Return the (x, y) coordinate for the center point of the cell that contains the specified text.  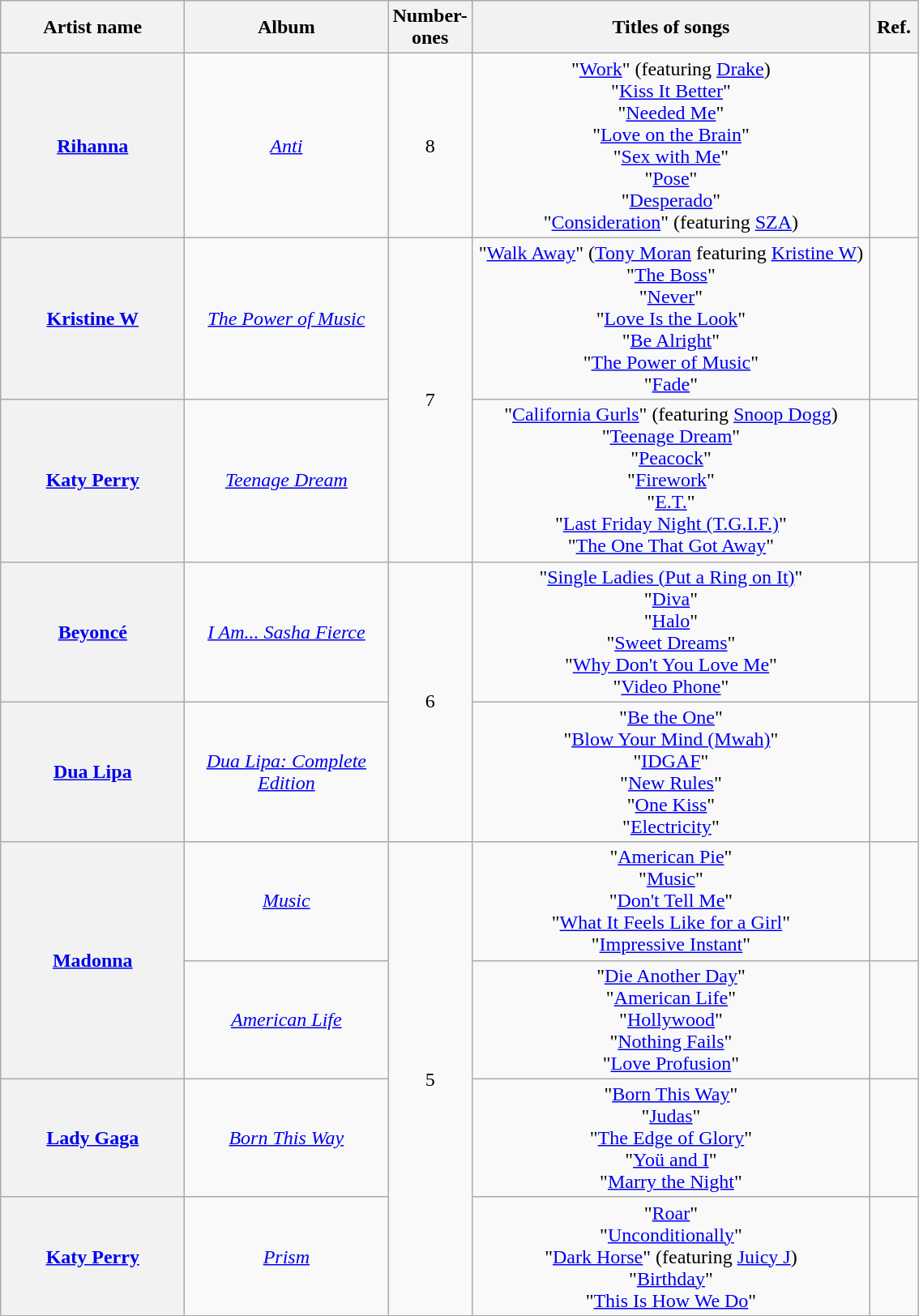
Prism (287, 1256)
8 (430, 146)
"Single Ladies (Put a Ring on It)" "Diva" "Halo" "Sweet Dreams" "Why Don't You Love Me" "Video Phone" (671, 632)
Teenage Dream (287, 481)
The Power of Music (287, 318)
Album (287, 28)
Rihanna (92, 146)
Kristine W (92, 318)
Artist name (92, 28)
"Born This Way" "Judas" "The Edge of Glory" "Yoü and I" "Marry the Night" (671, 1138)
Dua Lipa (92, 771)
6 (430, 702)
Music (287, 901)
"American Pie" "Music" "Don't Tell Me" "What It Feels Like for a Girl" "Impressive Instant" (671, 901)
"Walk Away" (Tony Moran featuring Kristine W) "The Boss" "Never" "Love Is the Look" "Be Alright" "The Power of Music" "Fade" (671, 318)
Anti (287, 146)
7 (430, 399)
I Am... Sasha Fierce (287, 632)
Dua Lipa: Complete Edition (287, 771)
Madonna (92, 960)
"Be the One" "Blow Your Mind (Mwah)" "IDGAF" "New Rules" "One Kiss" "Electricity" (671, 771)
Number-ones (430, 28)
Lady Gaga (92, 1138)
Beyoncé (92, 632)
Titles of songs (671, 28)
5 (430, 1079)
"California Gurls" (featuring Snoop Dogg) "Teenage Dream" "Peacock" "Firework" "E.T." "Last Friday Night (T.G.I.F.)" "The One That Got Away" (671, 481)
"Die Another Day" "American Life" "Hollywood" "Nothing Fails" "Love Profusion" (671, 1019)
"Work" (featuring Drake) "Kiss It Better" "Needed Me" "Love on the Brain" "Sex with Me" "Pose" "Desperado" "Consideration" (featuring SZA) (671, 146)
"Roar" "Unconditionally" "Dark Horse" (featuring Juicy J) "Birthday" "This Is How We Do" (671, 1256)
Ref. (893, 28)
American Life (287, 1019)
Born This Way (287, 1138)
